From the cell containing the given text, extract its center point as (x, y) coordinate. 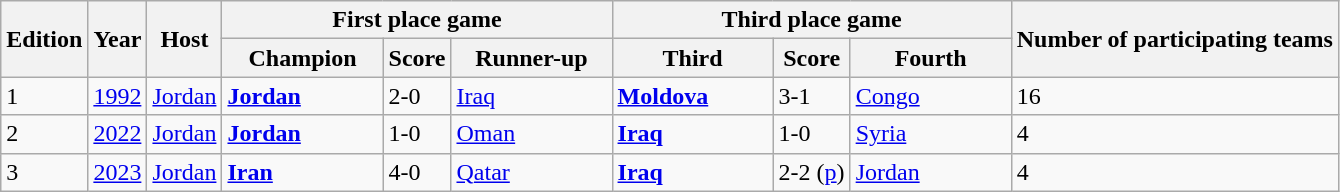
2-2 (p) (812, 172)
2 (44, 134)
Oman (532, 134)
Host (184, 39)
3 (44, 172)
2023 (118, 172)
2022 (118, 134)
Third place game (812, 20)
Champion (302, 58)
Year (118, 39)
Congo (930, 96)
Iran (302, 172)
Edition (44, 39)
1992 (118, 96)
Runner-up (532, 58)
Qatar (532, 172)
2-0 (417, 96)
Number of participating teams (1174, 39)
3-1 (812, 96)
4-0 (417, 172)
Fourth (930, 58)
16 (1174, 96)
1 (44, 96)
Moldova (692, 96)
Third (692, 58)
First place game (417, 20)
Syria (930, 134)
